For the text-containing cell, return its midpoint in [X, Y] coordinate format. 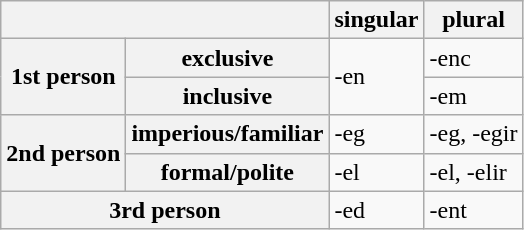
-en [376, 77]
-ent [474, 210]
1st person [64, 77]
-el, -elir [474, 172]
-enc [474, 58]
2nd person [64, 153]
-em [474, 96]
3rd person [165, 210]
exclusive [228, 58]
-ed [376, 210]
imperious/familiar [228, 134]
-eg [376, 134]
plural [474, 20]
-el [376, 172]
formal/polite [228, 172]
singular [376, 20]
inclusive [228, 96]
-eg, -egir [474, 134]
